Pinpoint the cell where the given text exists, returning its (X, Y) midpoint coordinate. 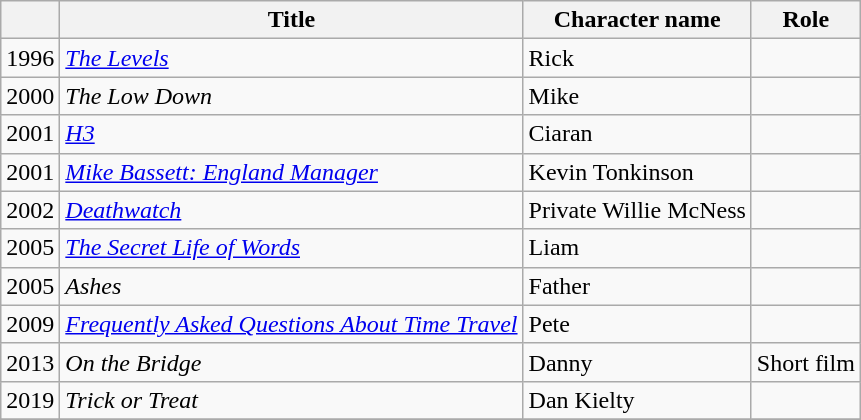
2019 (30, 400)
Short film (806, 362)
Ashes (292, 286)
Role (806, 20)
2013 (30, 362)
H3 (292, 134)
1996 (30, 58)
The Levels (292, 58)
Liam (637, 248)
2002 (30, 210)
Father (637, 286)
Private Willie McNess (637, 210)
The Low Down (292, 96)
Rick (637, 58)
Mike (637, 96)
Title (292, 20)
On the Bridge (292, 362)
2009 (30, 324)
Ciaran (637, 134)
Dan Kielty (637, 400)
Danny (637, 362)
Character name (637, 20)
Pete (637, 324)
Frequently Asked Questions About Time Travel (292, 324)
Trick or Treat (292, 400)
Deathwatch (292, 210)
2000 (30, 96)
Kevin Tonkinson (637, 172)
Mike Bassett: England Manager (292, 172)
The Secret Life of Words (292, 248)
